Identify which cell holds the provided text, then report its (X, Y) central coordinate. 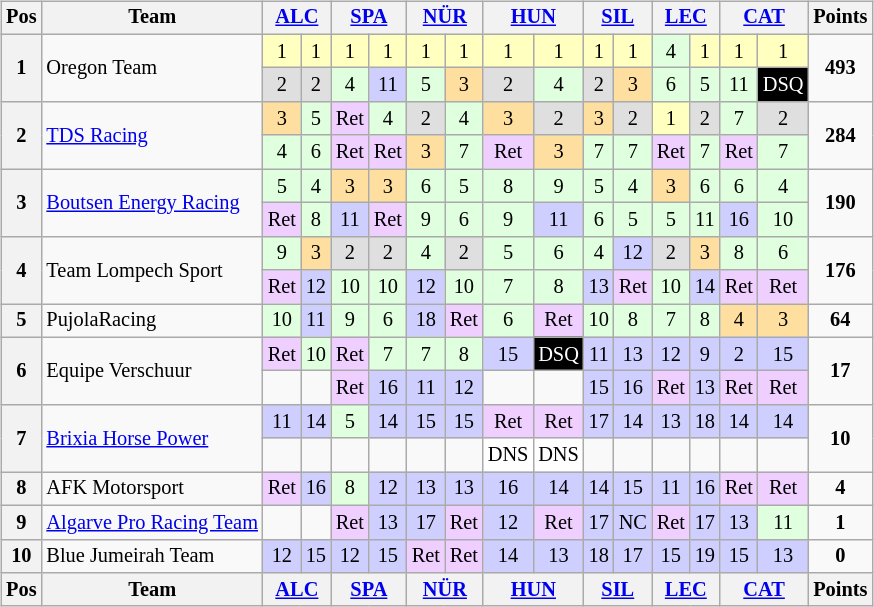
Boutsen Energy Racing (152, 202)
Equipe Verschuur (152, 370)
TDS Racing (152, 136)
176 (840, 270)
284 (840, 136)
19 (705, 556)
Brixia Horse Power (152, 438)
NC (633, 522)
Algarve Pro Racing Team (152, 522)
Oregon Team (152, 68)
493 (840, 68)
64 (840, 321)
Blue Jumeirah Team (152, 556)
0 (840, 556)
190 (840, 202)
Team Lompech Sport (152, 270)
PujolaRacing (152, 321)
AFK Motorsport (152, 489)
